Pinpoint the cell where the given text exists, returning its (X, Y) midpoint coordinate. 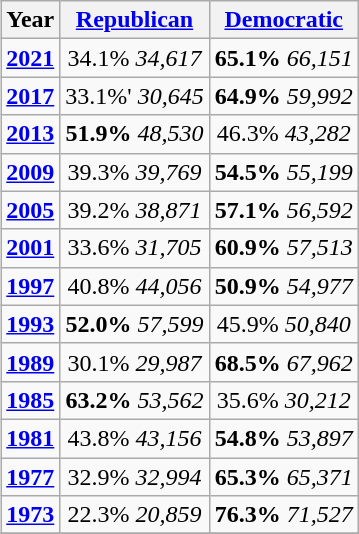
Republican (134, 20)
50.9% 54,977 (284, 286)
40.8% 44,056 (134, 286)
65.3% 65,371 (284, 477)
32.9% 32,994 (134, 477)
54.8% 53,897 (284, 438)
1985 (30, 400)
68.5% 67,962 (284, 362)
1993 (30, 324)
Democratic (284, 20)
39.2% 38,871 (134, 210)
46.3% 43,282 (284, 134)
2009 (30, 172)
22.3% 20,859 (134, 515)
2013 (30, 134)
63.2% 53,562 (134, 400)
1989 (30, 362)
64.9% 59,992 (284, 96)
52.0% 57,599 (134, 324)
34.1% 34,617 (134, 58)
35.6% 30,212 (284, 400)
54.5% 55,199 (284, 172)
1977 (30, 477)
76.3% 71,527 (284, 515)
60.9% 57,513 (284, 248)
43.8% 43,156 (134, 438)
1973 (30, 515)
65.1% 66,151 (284, 58)
30.1% 29,987 (134, 362)
33.6% 31,705 (134, 248)
51.9% 48,530 (134, 134)
39.3% 39,769 (134, 172)
2001 (30, 248)
2005 (30, 210)
2021 (30, 58)
2017 (30, 96)
57.1% 56,592 (284, 210)
33.1%' 30,645 (134, 96)
1981 (30, 438)
1997 (30, 286)
45.9% 50,840 (284, 324)
Year (30, 20)
